Find where the given text appears and provide that cell's center as (x, y) coordinate. 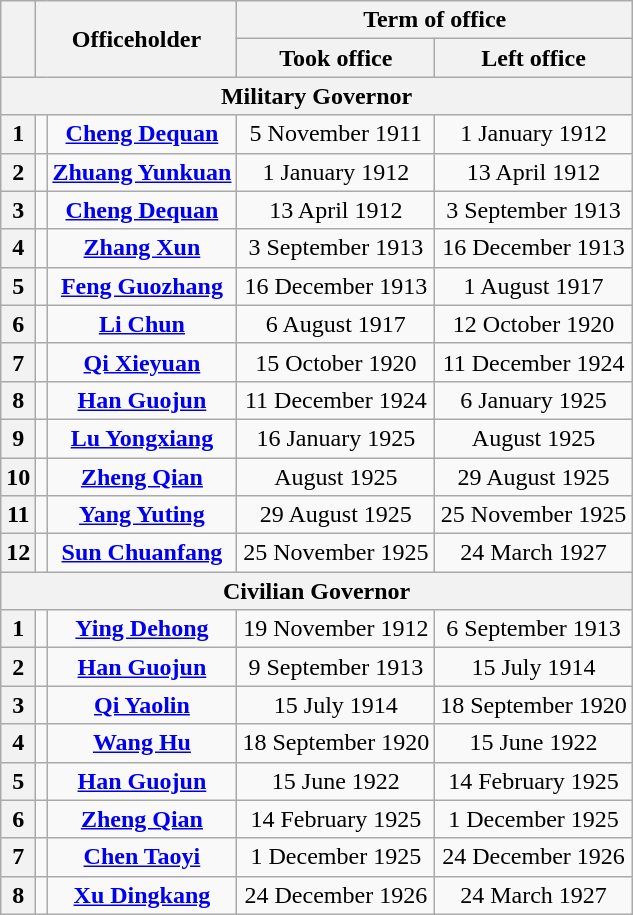
Civilian Governor (317, 591)
Feng Guozhang (142, 286)
Zhang Xun (142, 248)
Sun Chuanfang (142, 553)
Ying Dehong (142, 629)
Left office (534, 58)
1 August 1917 (534, 286)
Qi Yaolin (142, 705)
Officeholder (136, 39)
15 October 1920 (336, 362)
Xu Dingkang (142, 895)
10 (18, 477)
12 (18, 553)
Yang Yuting (142, 515)
9 September 1913 (336, 667)
Military Governor (317, 96)
16 January 1925 (336, 438)
Li Chun (142, 324)
6 January 1925 (534, 400)
Wang Hu (142, 743)
19 November 1912 (336, 629)
Took office (336, 58)
9 (18, 438)
Qi Xieyuan (142, 362)
Chen Taoyi (142, 857)
12 October 1920 (534, 324)
Term of office (434, 20)
Zhuang Yunkuan (142, 172)
11 (18, 515)
5 November 1911 (336, 134)
Lu Yongxiang (142, 438)
6 August 1917 (336, 324)
6 September 1913 (534, 629)
